From the cell containing the given text, extract its center point as (X, Y) coordinate. 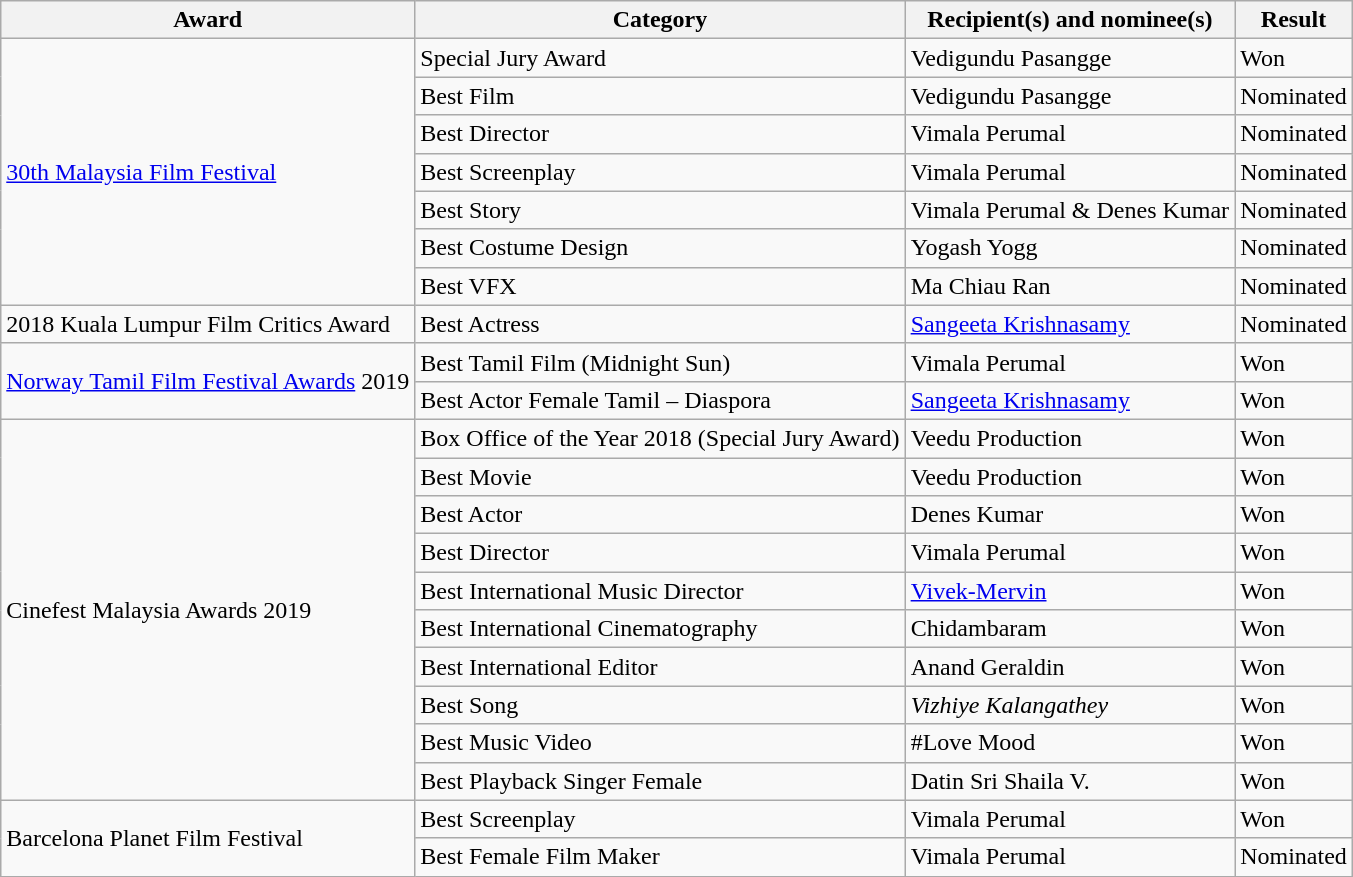
Barcelona Planet Film Festival (208, 838)
Yogash Yogg (1070, 248)
Best Female Film Maker (660, 857)
Norway Tamil Film Festival Awards 2019 (208, 381)
Best Costume Design (660, 248)
Recipient(s) and nominee(s) (1070, 20)
Best Film (660, 96)
Best VFX (660, 286)
Vivek-Mervin (1070, 591)
Best Tamil Film (Midnight Sun) (660, 362)
Best International Cinematography (660, 629)
Result (1294, 20)
Best International Editor (660, 667)
Denes Kumar (1070, 515)
Best Playback Singer Female (660, 781)
Datin Sri Shaila V. (1070, 781)
Ma Chiau Ran (1070, 286)
Vimala Perumal & Denes Kumar (1070, 210)
Chidambaram (1070, 629)
Best Movie (660, 477)
#Love Mood (1070, 743)
Best Actor (660, 515)
Anand Geraldin (1070, 667)
Best Story (660, 210)
Special Jury Award (660, 58)
Best Music Video (660, 743)
2018 Kuala Lumpur Film Critics Award (208, 324)
Best Song (660, 705)
Vizhiye Kalangathey (1070, 705)
Award (208, 20)
30th Malaysia Film Festival (208, 172)
Box Office of the Year 2018 (Special Jury Award) (660, 438)
Cinefest Malaysia Awards 2019 (208, 610)
Category (660, 20)
Best Actor Female Tamil – Diaspora (660, 400)
Best Actress (660, 324)
Best International Music Director (660, 591)
